Identify which cell holds the provided text, then report its (X, Y) central coordinate. 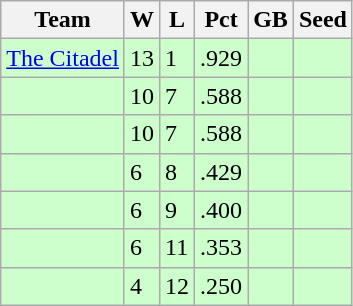
Seed (322, 20)
.929 (222, 58)
13 (142, 58)
.250 (222, 286)
8 (178, 172)
9 (178, 210)
.429 (222, 172)
Team (63, 20)
1 (178, 58)
Pct (222, 20)
GB (271, 20)
.400 (222, 210)
W (142, 20)
12 (178, 286)
.353 (222, 248)
4 (142, 286)
11 (178, 248)
L (178, 20)
The Citadel (63, 58)
